Determine the [x, y] coordinate at the center of the cell enclosing the given text.  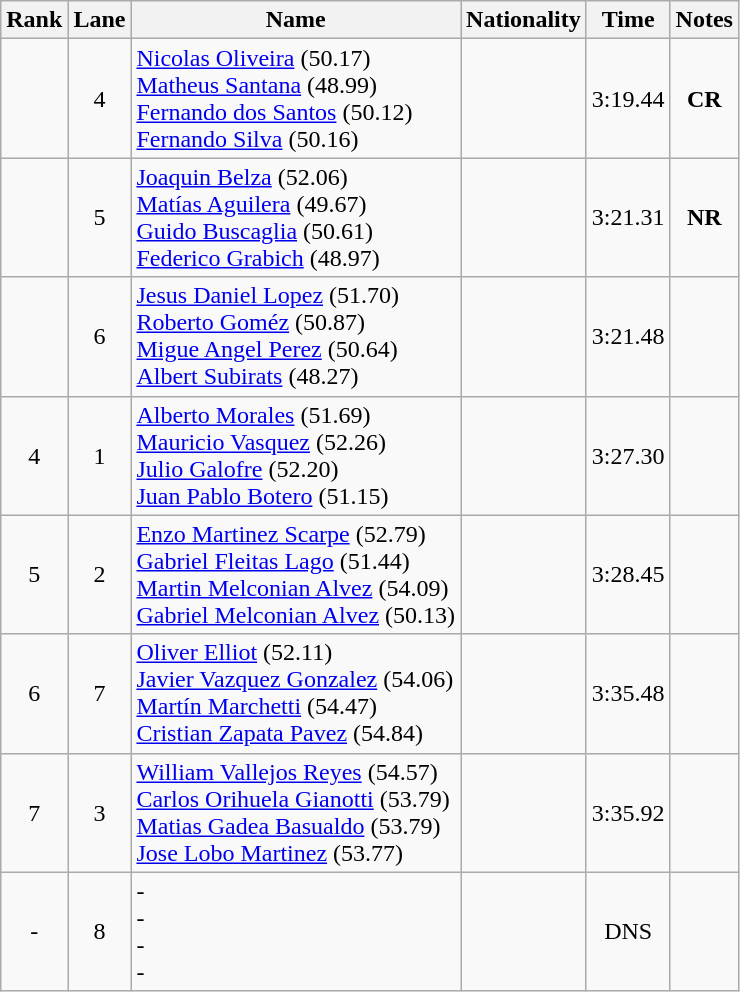
2 [100, 574]
3:27.30 [628, 456]
Lane [100, 20]
3:35.92 [628, 812]
Joaquin Belza (52.06) Matías Aguilera (49.67) Guido Buscaglia (50.61) Federico Grabich (48.97) [296, 218]
Alberto Morales (51.69) Mauricio Vasquez (52.26) Julio Galofre (52.20) Juan Pablo Botero (51.15) [296, 456]
3:19.44 [628, 98]
1 [100, 456]
3 [100, 812]
- - - - [296, 932]
Nationality [524, 20]
Oliver Elliot (52.11) Javier Vazquez Gonzalez (54.06) Martín Marchetti (54.47) Cristian Zapata Pavez (54.84) [296, 694]
NR [704, 218]
3:21.31 [628, 218]
8 [100, 932]
3:28.45 [628, 574]
Enzo Martinez Scarpe (52.79) Gabriel Fleitas Lago (51.44) Martin Melconian Alvez (54.09) Gabriel Melconian Alvez (50.13) [296, 574]
Rank [34, 20]
Nicolas Oliveira (50.17) Matheus Santana (48.99) Fernando dos Santos (50.12) Fernando Silva (50.16) [296, 98]
3:21.48 [628, 336]
DNS [628, 932]
- [34, 932]
Name [296, 20]
Jesus Daniel Lopez (51.70) Roberto Goméz (50.87) Migue Angel Perez (50.64) Albert Subirats (48.27) [296, 336]
Notes [704, 20]
William Vallejos Reyes (54.57) Carlos Orihuela Gianotti (53.79) Matias Gadea Basualdo (53.79) Jose Lobo Martinez (53.77) [296, 812]
3:35.48 [628, 694]
CR [704, 98]
Time [628, 20]
